Return [x, y] of the center of cell containing provided text 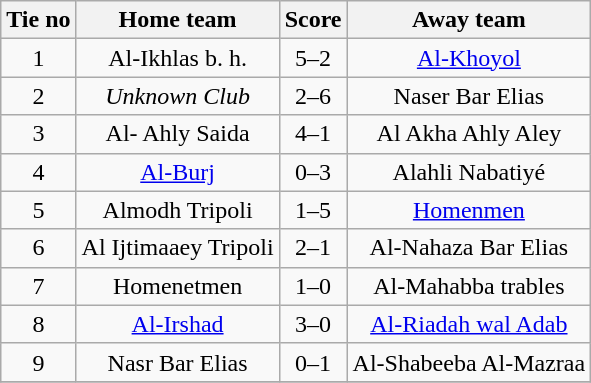
9 [38, 362]
Unknown Club [178, 96]
Homenetmen [178, 286]
8 [38, 324]
7 [38, 286]
3 [38, 134]
1–0 [313, 286]
Al-Nahaza Bar Elias [469, 248]
Al-Riadah wal Adab [469, 324]
5 [38, 210]
4 [38, 172]
2–6 [313, 96]
Homenmen [469, 210]
4–1 [313, 134]
2–1 [313, 248]
5–2 [313, 58]
Alahli Nabatiyé [469, 172]
Almodh Tripoli [178, 210]
Al- Ahly Saida [178, 134]
Al Akha Ahly Aley [469, 134]
Home team [178, 20]
0–3 [313, 172]
1 [38, 58]
Away team [469, 20]
Al Ijtimaaey Tripoli [178, 248]
Al-Irshad [178, 324]
Al-Mahabba trables [469, 286]
2 [38, 96]
Al-Ikhlas b. h. [178, 58]
1–5 [313, 210]
Al-Burj [178, 172]
Al-Shabeeba Al-Mazraa [469, 362]
3–0 [313, 324]
Score [313, 20]
Al-Khoyol [469, 58]
0–1 [313, 362]
Nasr Bar Elias [178, 362]
Naser Bar Elias [469, 96]
6 [38, 248]
Tie no [38, 20]
